Detect which cell encompasses the target text, then output its [x, y] center coordinate. 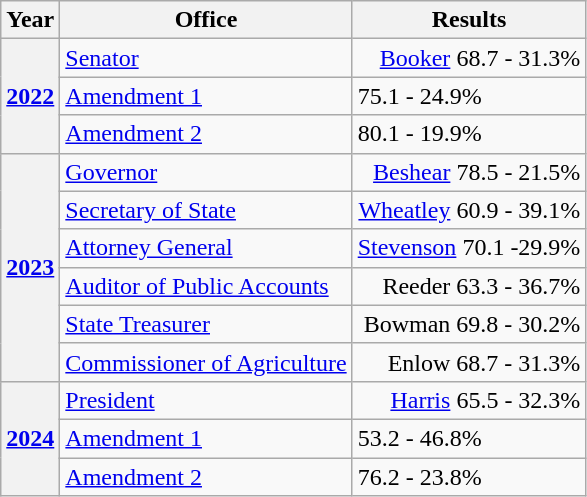
80.1 - 19.9% [469, 134]
2024 [30, 438]
Year [30, 20]
President [206, 400]
Harris 65.5 - 32.3% [469, 400]
2023 [30, 267]
Stevenson 70.1 -29.9% [469, 248]
Senator [206, 58]
Commissioner of Agriculture [206, 362]
Attorney General [206, 248]
Enlow 68.7 - 31.3% [469, 362]
Beshear 78.5 - 21.5% [469, 172]
Reeder 63.3 - 36.7% [469, 286]
Results [469, 20]
Auditor of Public Accounts [206, 286]
Bowman 69.8 - 30.2% [469, 324]
75.1 - 24.9% [469, 96]
Secretary of State [206, 210]
Booker 68.7 - 31.3% [469, 58]
Office [206, 20]
State Treasurer [206, 324]
2022 [30, 96]
53.2 - 46.8% [469, 438]
Wheatley 60.9 - 39.1% [469, 210]
Governor [206, 172]
76.2 - 23.8% [469, 477]
